Capture the cell that displays the provided text and extract its [X, Y] central coordinate. 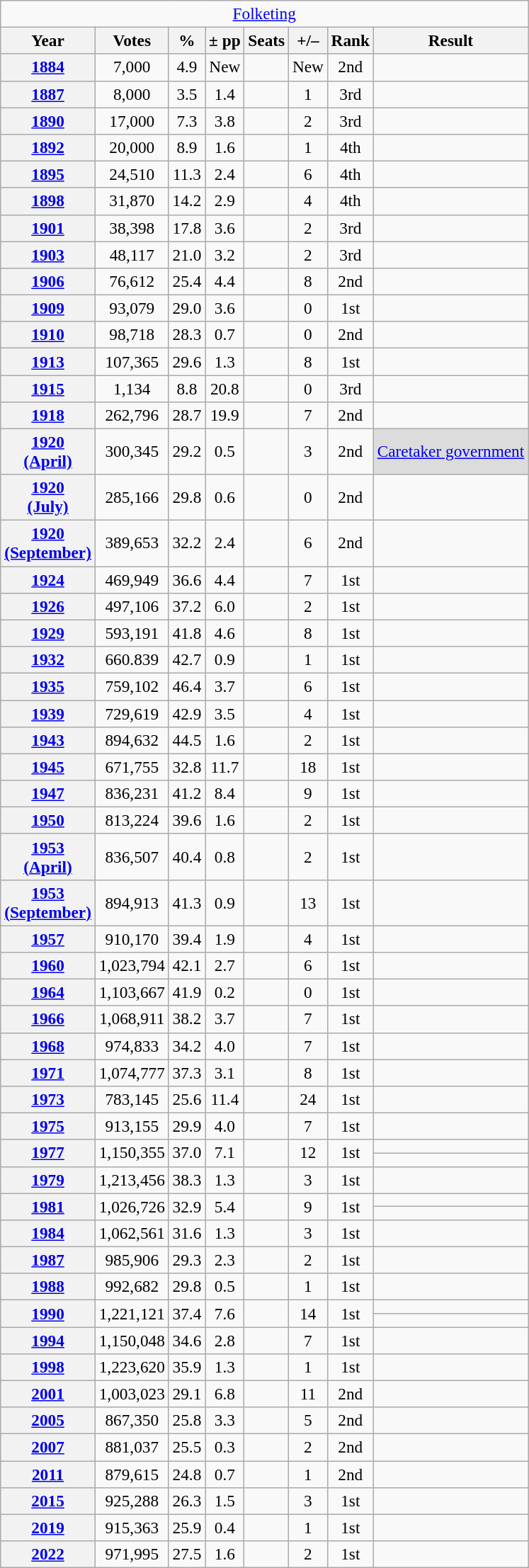
985,906 [132, 1260]
1975 [48, 1126]
1901 [48, 228]
1984 [48, 1233]
1,023,794 [132, 965]
1987 [48, 1260]
1971 [48, 1072]
1957 [48, 938]
0.3 [225, 1447]
8.8 [187, 388]
24 [307, 1099]
1,103,667 [132, 992]
12 [307, 1153]
1.5 [225, 1501]
% [187, 40]
Seats [266, 40]
0.6 [225, 497]
974,833 [132, 1046]
42.9 [187, 713]
38.3 [187, 1180]
42.7 [187, 659]
0.4 [225, 1528]
31,870 [132, 201]
2011 [48, 1474]
1998 [48, 1367]
1994 [48, 1340]
11.7 [225, 767]
± pp [225, 40]
0.2 [225, 992]
1,134 [132, 388]
1915 [48, 388]
41.3 [187, 902]
Result [450, 40]
1968 [48, 1046]
37.4 [187, 1313]
25.6 [187, 1099]
4.6 [225, 633]
5 [307, 1421]
17,000 [132, 120]
1,223,620 [132, 1367]
48,117 [132, 254]
7.1 [225, 1153]
2.8 [225, 1340]
5.4 [225, 1206]
4.9 [187, 67]
1,221,121 [132, 1313]
20.8 [225, 388]
41.9 [187, 992]
925,288 [132, 1501]
2022 [48, 1554]
37.2 [187, 606]
31.6 [187, 1233]
1960 [48, 965]
1887 [48, 94]
21.0 [187, 254]
38,398 [132, 228]
35.9 [187, 1367]
32.2 [187, 542]
1939 [48, 713]
0.8 [225, 857]
Votes [132, 40]
25.5 [187, 1447]
42.1 [187, 965]
1.9 [225, 938]
7,000 [132, 67]
39.6 [187, 820]
34.6 [187, 1340]
836,507 [132, 857]
285,166 [132, 497]
1988 [48, 1287]
1924 [48, 579]
1981 [48, 1206]
29.2 [187, 452]
1973 [48, 1099]
671,755 [132, 767]
3.1 [225, 1072]
1892 [48, 147]
37.0 [187, 1153]
1929 [48, 633]
Rank [350, 40]
8.4 [225, 793]
29.9 [187, 1126]
262,796 [132, 415]
3.3 [225, 1421]
29.6 [187, 361]
98,718 [132, 335]
2019 [48, 1528]
910,170 [132, 938]
813,224 [132, 820]
1,062,561 [132, 1233]
1926 [48, 606]
894,913 [132, 902]
76,612 [132, 281]
783,145 [132, 1099]
1913 [48, 361]
2001 [48, 1394]
18 [307, 767]
660.839 [132, 659]
1.4 [225, 94]
28.7 [187, 415]
1953(April) [48, 857]
1890 [48, 120]
26.3 [187, 1501]
1966 [48, 1019]
14.2 [187, 201]
1906 [48, 281]
1,074,777 [132, 1072]
7.3 [187, 120]
24.8 [187, 1474]
14 [307, 1313]
836,231 [132, 793]
3.2 [225, 254]
27.5 [187, 1554]
1,026,726 [132, 1206]
1910 [48, 335]
29.1 [187, 1394]
593,191 [132, 633]
107,365 [132, 361]
879,615 [132, 1474]
34.2 [187, 1046]
1964 [48, 992]
24,510 [132, 174]
913,155 [132, 1126]
7.6 [225, 1313]
1918 [48, 415]
971,995 [132, 1554]
Caretaker government [450, 452]
1979 [48, 1180]
1943 [48, 740]
469,949 [132, 579]
25.4 [187, 281]
2007 [48, 1447]
1977 [48, 1153]
38.2 [187, 1019]
37.3 [187, 1072]
2015 [48, 1501]
8,000 [132, 94]
1,213,456 [132, 1180]
1990 [48, 1313]
29.0 [187, 308]
25.9 [187, 1528]
1920(July) [48, 497]
46.4 [187, 686]
1898 [48, 201]
11 [307, 1394]
759,102 [132, 686]
1895 [48, 174]
36.6 [187, 579]
13 [307, 902]
1920(April) [48, 452]
41.8 [187, 633]
2.3 [225, 1260]
17.8 [187, 228]
6.8 [225, 1394]
40.4 [187, 857]
389,653 [132, 542]
881,037 [132, 1447]
29.3 [187, 1260]
1,068,911 [132, 1019]
992,682 [132, 1287]
1947 [48, 793]
2.9 [225, 201]
1884 [48, 67]
497,106 [132, 606]
1920(September) [48, 542]
19.9 [225, 415]
32.8 [187, 767]
1945 [48, 767]
1953(September) [48, 902]
3.8 [225, 120]
Folketing [265, 13]
894,632 [132, 740]
6.0 [225, 606]
20,000 [132, 147]
1935 [48, 686]
8.9 [187, 147]
2005 [48, 1421]
1950 [48, 820]
93,079 [132, 308]
Year [48, 40]
1909 [48, 308]
2.7 [225, 965]
1,003,023 [132, 1394]
1932 [48, 659]
867,350 [132, 1421]
915,363 [132, 1528]
39.4 [187, 938]
11.4 [225, 1099]
1,150,355 [132, 1153]
1903 [48, 254]
1,150,048 [132, 1340]
+/– [307, 40]
300,345 [132, 452]
729,619 [132, 713]
25.8 [187, 1421]
32.9 [187, 1206]
28.3 [187, 335]
44.5 [187, 740]
41.2 [187, 793]
11.3 [187, 174]
